From the cell containing the given text, extract its center point as (X, Y) coordinate. 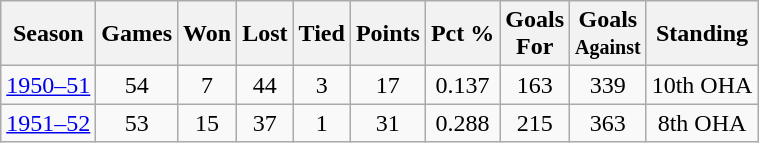
Tied (322, 34)
Standing (702, 34)
8th OHA (702, 123)
3 (322, 85)
44 (265, 85)
0.137 (462, 85)
1950–51 (48, 85)
0.288 (462, 123)
1 (322, 123)
163 (535, 85)
1951–52 (48, 123)
GoalsAgainst (608, 34)
17 (388, 85)
54 (137, 85)
31 (388, 123)
363 (608, 123)
15 (208, 123)
Season (48, 34)
Won (208, 34)
Points (388, 34)
GoalsFor (535, 34)
Games (137, 34)
Lost (265, 34)
53 (137, 123)
7 (208, 85)
37 (265, 123)
339 (608, 85)
Pct % (462, 34)
215 (535, 123)
10th OHA (702, 85)
